For the text-containing cell, return its midpoint in (x, y) coordinate format. 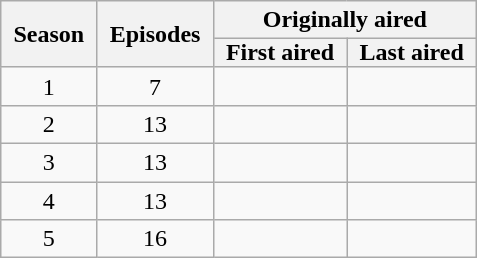
7 (155, 86)
Season (49, 34)
4 (49, 201)
1 (49, 86)
Last aired (412, 53)
2 (49, 124)
First aired (280, 53)
Episodes (155, 34)
Originally aired (344, 20)
16 (155, 239)
3 (49, 162)
5 (49, 239)
